Return [X, Y] of the center of cell containing provided text 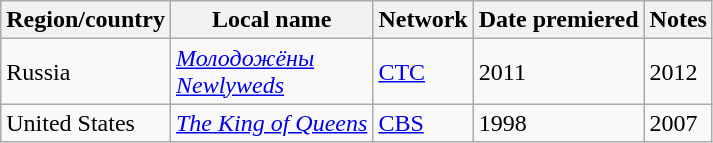
Date premiered [558, 20]
Russia [86, 72]
2011 [558, 72]
Local name [271, 20]
2007 [678, 123]
Network [423, 20]
CBS [423, 123]
United States [86, 123]
2012 [678, 72]
The King of Queens [271, 123]
СТС [423, 72]
Region/country [86, 20]
МолодожёныNewlyweds [271, 72]
1998 [558, 123]
Notes [678, 20]
